Pinpoint the cell where the given text exists, returning its (X, Y) midpoint coordinate. 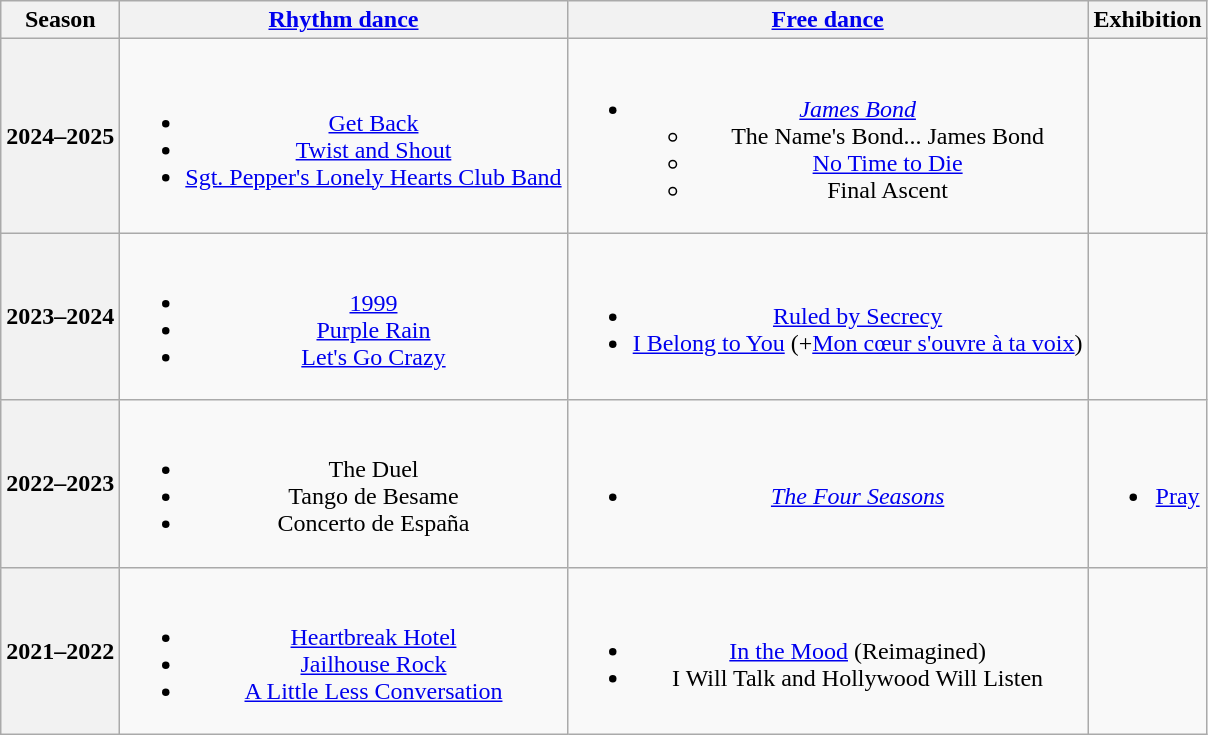
2024–2025 (60, 136)
2021–2022 (60, 650)
2022–2023 (60, 484)
In the Mood (Reimagined) I Will Talk and Hollywood Will Listen (828, 650)
2023–2024 (60, 316)
Pray (1148, 484)
1999Purple RainLet's Go Crazy (344, 316)
Exhibition (1148, 20)
Season (60, 20)
James BondThe Name's Bond... James Bond No Time to Die Final Ascent (828, 136)
Get BackTwist and ShoutSgt. Pepper's Lonely Hearts Club Band (344, 136)
Ruled by SecrecyI Belong to You (+Mon cœur s'ouvre à ta voix) (828, 316)
The Four Seasons (828, 484)
Free dance (828, 20)
Rhythm dance (344, 20)
Heartbreak Hotel Jailhouse Rock A Little Less Conversation (344, 650)
The DuelTango de Besame Concerto de España (344, 484)
